Output the (X, Y) coordinate of the center of the cell containing the given text.  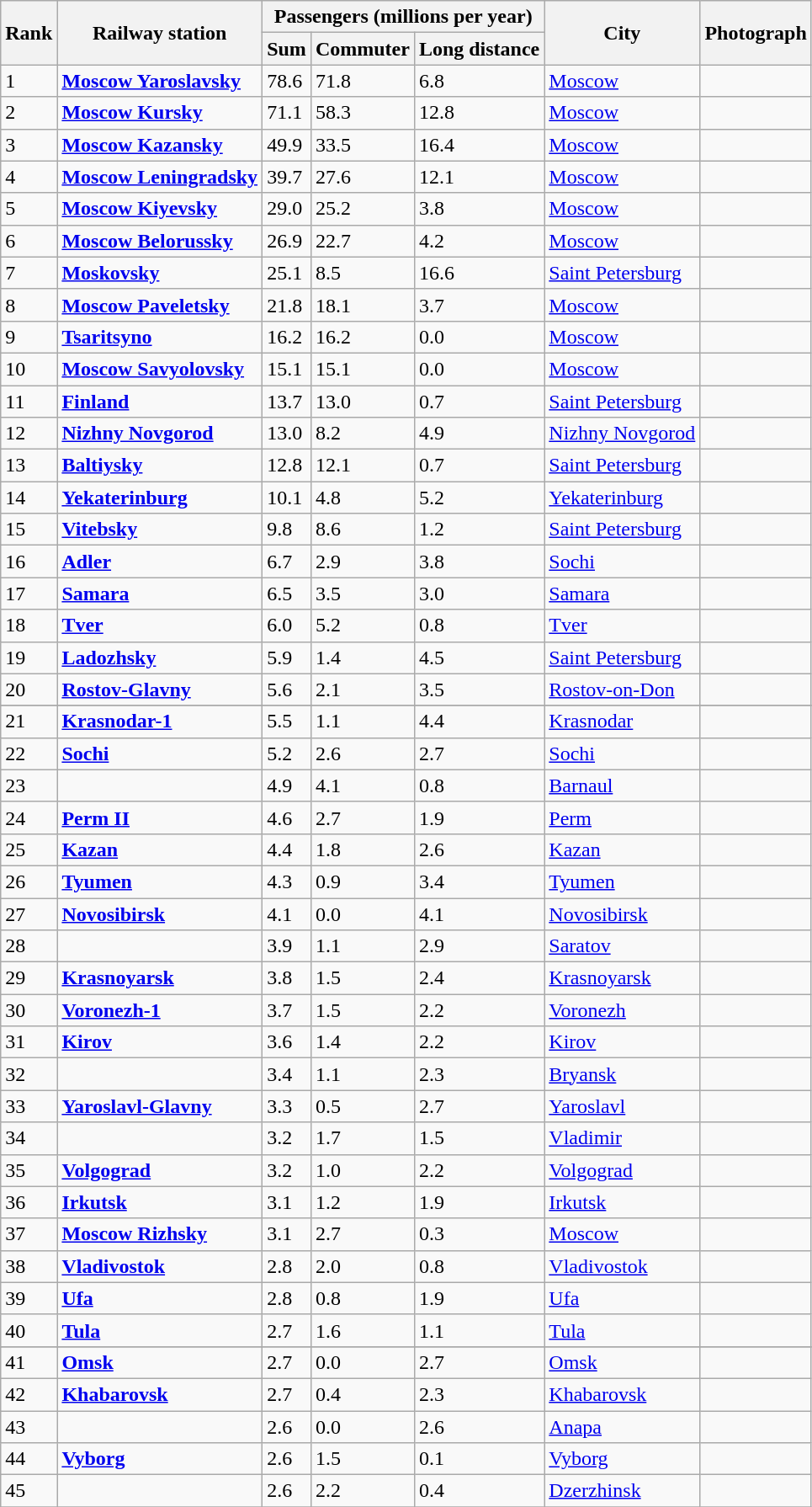
71.8 (362, 81)
44 (29, 1459)
10 (29, 369)
41 (29, 1362)
Ladozhsky (160, 658)
Krasnodar-1 (160, 722)
Photograph (756, 33)
43 (29, 1427)
Saratov (623, 946)
Moscow Kursky (160, 113)
36 (29, 1202)
38 (29, 1266)
39.7 (287, 177)
4.6 (287, 817)
6.8 (479, 81)
3.0 (479, 594)
26 (29, 881)
6.5 (287, 594)
Perm (623, 817)
Dzerzhinsk (623, 1491)
3.6 (287, 1042)
5 (29, 209)
Moscow Kiyevsky (160, 209)
24 (29, 817)
Anapa (623, 1427)
3 (29, 145)
0.3 (479, 1234)
6.7 (287, 562)
27 (29, 913)
Commuter (362, 49)
25 (29, 849)
11 (29, 402)
4.2 (479, 241)
40 (29, 1330)
30 (29, 1010)
6.0 (287, 626)
4 (29, 177)
Moscow Yaroslavsky (160, 81)
33 (29, 1106)
78.6 (287, 81)
10.1 (287, 498)
Finland (160, 402)
Barnaul (623, 785)
City (623, 33)
29.0 (287, 209)
15 (29, 530)
29 (29, 978)
42 (29, 1394)
Voronezh-1 (160, 1010)
2.1 (362, 690)
26.9 (287, 241)
18.1 (362, 305)
Rostov-Glavny (160, 690)
Vladimir (623, 1138)
8.5 (362, 273)
Yaroslavl-Glavny (160, 1106)
25.1 (287, 273)
37 (29, 1234)
71.1 (287, 113)
1.8 (362, 849)
4.5 (479, 658)
45 (29, 1491)
Rostov-on-Don (623, 690)
21.8 (287, 305)
39 (29, 1298)
3.9 (287, 946)
0.5 (362, 1106)
5.5 (287, 722)
Bryansk (623, 1074)
8.6 (362, 530)
1.6 (362, 1330)
31 (29, 1042)
Moscow Rizhsky (160, 1234)
Moscow Kazansky (160, 145)
16 (29, 562)
4.3 (287, 881)
6 (29, 241)
Moscow Leningradsky (160, 177)
5.6 (287, 690)
16.4 (479, 145)
Passengers (millions per year) (404, 17)
8 (29, 305)
4.8 (362, 498)
2.0 (362, 1266)
22.7 (362, 241)
Sum (287, 49)
27.6 (362, 177)
Rank (29, 33)
13 (29, 466)
19 (29, 658)
Moskovsky (160, 273)
Perm II (160, 817)
22 (29, 753)
21 (29, 722)
Moscow Belorussky (160, 241)
Long distance (479, 49)
Baltiysky (160, 466)
58.3 (362, 113)
35 (29, 1170)
3.3 (287, 1106)
0.1 (479, 1459)
32 (29, 1074)
Adler (160, 562)
9 (29, 337)
20 (29, 690)
17 (29, 594)
Yaroslavl (623, 1106)
Moscow Savyolovsky (160, 369)
1.0 (362, 1170)
2 (29, 113)
0.9 (362, 881)
5.9 (287, 658)
Railway station (160, 33)
9.8 (287, 530)
33.5 (362, 145)
16.6 (479, 273)
14 (29, 498)
1.7 (362, 1138)
34 (29, 1138)
Krasnodar (623, 722)
8.2 (362, 434)
1 (29, 81)
18 (29, 626)
Vitebsky (160, 530)
Moscow Paveletsky (160, 305)
28 (29, 946)
12 (29, 434)
23 (29, 785)
13.7 (287, 402)
Voronezh (623, 1010)
7 (29, 273)
25.2 (362, 209)
49.9 (287, 145)
Tsaritsyno (160, 337)
2.4 (479, 978)
